Return (X, Y) of the center of cell containing provided text 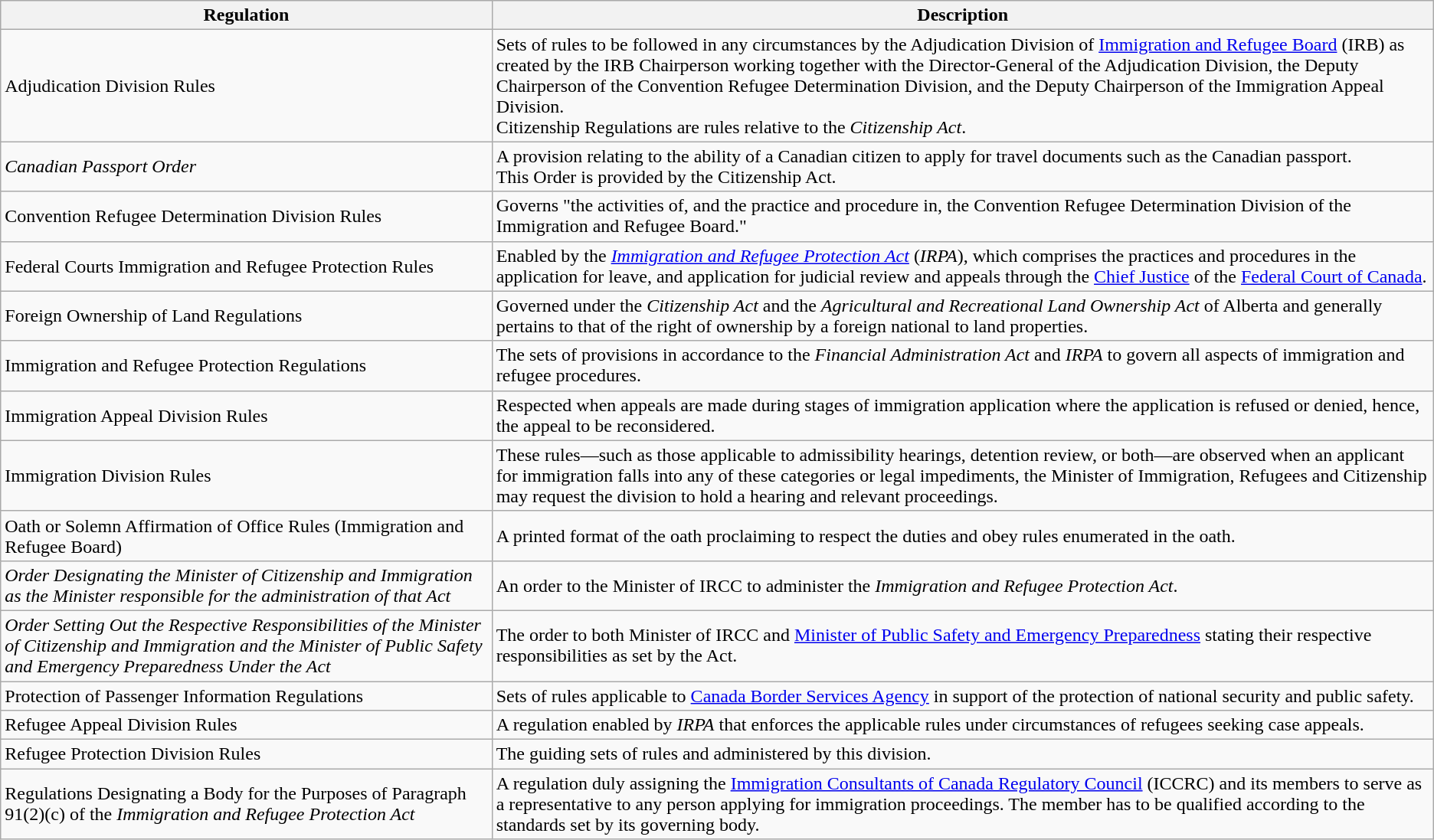
A regulation enabled by IRPA that enforces the applicable rules under circumstances of refugees seeking case appeals. (962, 725)
Immigration Division Rules (247, 476)
Adjudication Division Rules (247, 86)
Regulation (247, 15)
Foreign Ownership of Land Regulations (247, 315)
Regulations Designating a Body for the Purposes of Paragraph 91(2)(c) of the Immigration and Refugee Protection Act (247, 804)
Description (962, 15)
The sets of provisions in accordance to the Financial Administration Act and IRPA to govern all aspects of immigration and refugee procedures. (962, 366)
Sets of rules applicable to Canada Border Services Agency in support of the protection of national security and public safety. (962, 696)
Governs "the activities of, and the practice and procedure in, the Convention Refugee Determination Division of the Immigration and Refugee Board." (962, 216)
Oath or Solemn Affirmation of Office Rules (Immigration and Refugee Board) (247, 536)
Order Designating the Minister of Citizenship and Immigration as the Minister responsible for the administration of that Act (247, 585)
Protection of Passenger Information Regulations (247, 696)
Federal Courts Immigration and Refugee Protection Rules (247, 266)
Refugee Protection Division Rules (247, 754)
An order to the Minister of IRCC to administer the Immigration and Refugee Protection Act. (962, 585)
Refugee Appeal Division Rules (247, 725)
Immigration Appeal Division Rules (247, 415)
A printed format of the oath proclaiming to respect the duties and obey rules enumerated in the oath. (962, 536)
Canadian Passport Order (247, 167)
Convention Refugee Determination Division Rules (247, 216)
The guiding sets of rules and administered by this division. (962, 754)
Immigration and Refugee Protection Regulations (247, 366)
